Return the [x, y] coordinate for the center point of the cell that contains the specified text.  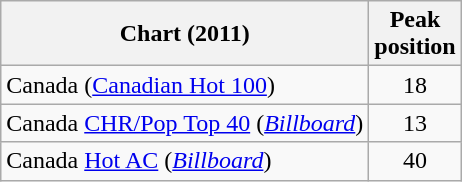
Canada (Canadian Hot 100) [185, 85]
Chart (2011) [185, 34]
40 [415, 161]
Canada CHR/Pop Top 40 (Billboard) [185, 123]
Canada Hot AC (Billboard) [185, 161]
13 [415, 123]
18 [415, 85]
Peakposition [415, 34]
